Return [x, y] of the center of cell containing provided text 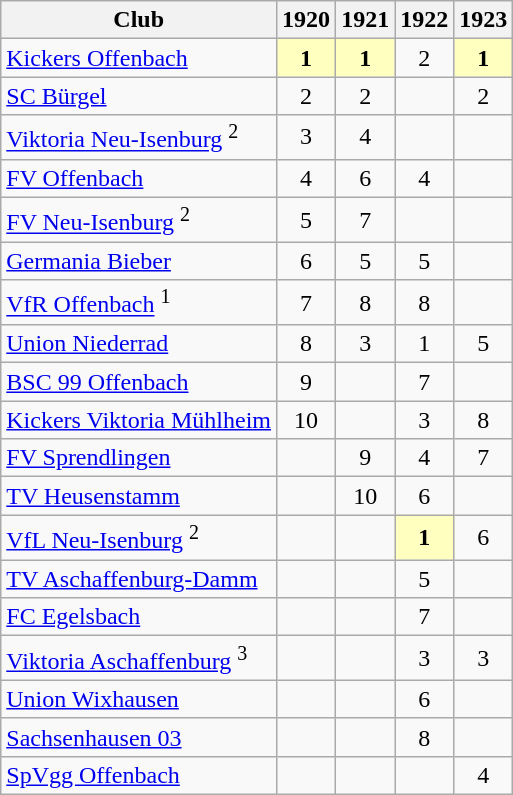
1921 [366, 20]
VfR Offenbach 1 [139, 302]
FC Egelsbach [139, 617]
1922 [424, 20]
BSC 99 Offenbach [139, 382]
Sachsenhausen 03 [139, 737]
1923 [484, 20]
VfL Neu-Isenburg 2 [139, 538]
Kickers Viktoria Mühlheim [139, 420]
TV Aschaffenburg-Damm [139, 579]
SpVgg Offenbach [139, 775]
Germania Bieber [139, 261]
FV Neu-Isenburg 2 [139, 220]
Viktoria Aschaffenburg 3 [139, 658]
1920 [306, 20]
FV Offenbach [139, 178]
SC Bürgel [139, 96]
Union Niederrad [139, 344]
Club [139, 20]
Viktoria Neu-Isenburg 2 [139, 138]
FV Sprendlingen [139, 458]
Union Wixhausen [139, 699]
TV Heusenstamm [139, 496]
Kickers Offenbach [139, 58]
